Capture the cell that displays the provided text and extract its (x, y) central coordinate. 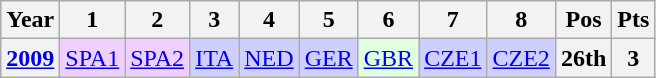
Pos (583, 20)
6 (388, 20)
5 (328, 20)
ITA (214, 58)
1 (92, 20)
7 (453, 20)
Pts (634, 20)
2 (158, 20)
SPA1 (92, 58)
SPA2 (158, 58)
CZE1 (453, 58)
GBR (388, 58)
NED (269, 58)
26th (583, 58)
8 (521, 20)
Year (30, 20)
4 (269, 20)
GER (328, 58)
CZE2 (521, 58)
2009 (30, 58)
